Capture the cell that displays the provided text and extract its (x, y) central coordinate. 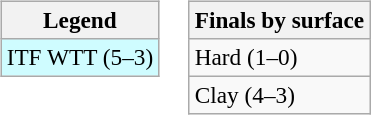
Legend (80, 20)
Hard (1–0) (279, 57)
Clay (4–3) (279, 95)
Finals by surface (279, 20)
ITF WTT (5–3) (80, 57)
